From the cell containing the given text, extract its center point as (X, Y) coordinate. 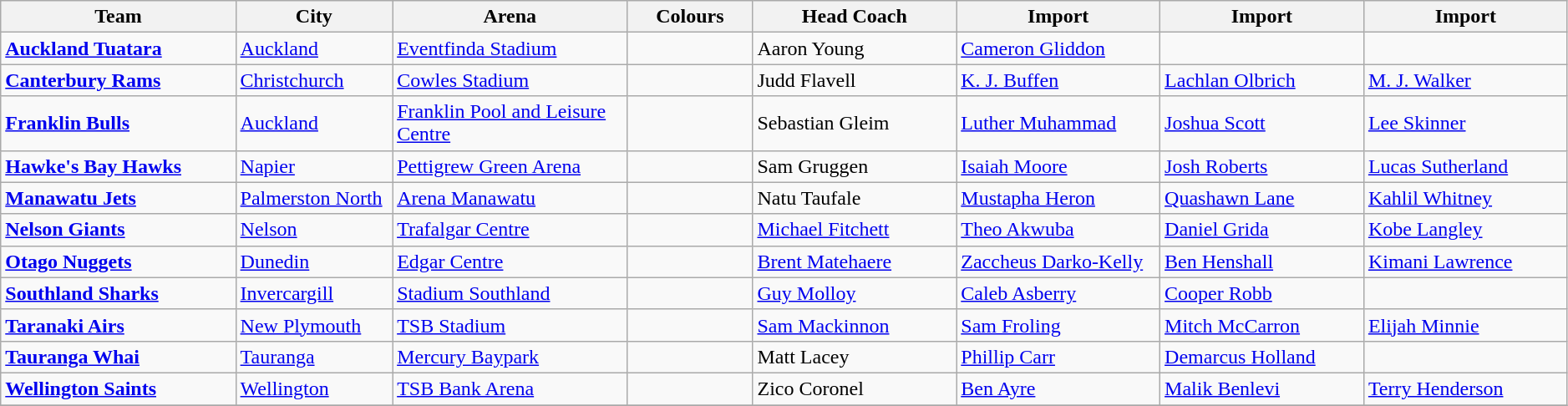
New Plymouth (314, 325)
Arena (510, 17)
Taranaki Airs (119, 325)
Tauranga Whai (119, 357)
Natu Taufale (855, 198)
Hawke's Bay Hawks (119, 166)
City (314, 17)
TSB Bank Arena (510, 388)
Dunedin (314, 261)
Franklin Pool and Leisure Centre (510, 124)
Matt Lacey (855, 357)
Wellington Saints (119, 388)
Luther Muhammad (1058, 124)
Eventfinda Stadium (510, 48)
Joshua Scott (1262, 124)
K. J. Buffen (1058, 80)
Colours (690, 17)
Caleb Asberry (1058, 293)
Lee Skinner (1465, 124)
Guy Molloy (855, 293)
Phillip Carr (1058, 357)
Wellington (314, 388)
Sam Mackinnon (855, 325)
Quashawn Lane (1262, 198)
Invercargill (314, 293)
Arena Manawatu (510, 198)
Kobe Langley (1465, 230)
Terry Henderson (1465, 388)
Tauranga (314, 357)
Daniel Grida (1262, 230)
Elijah Minnie (1465, 325)
Michael Fitchett (855, 230)
Judd Flavell (855, 80)
Aaron Young (855, 48)
Palmerston North (314, 198)
Sam Gruggen (855, 166)
Cooper Robb (1262, 293)
Napier (314, 166)
Ben Ayre (1058, 388)
Canterbury Rams (119, 80)
Demarcus Holland (1262, 357)
Josh Roberts (1262, 166)
Sam Froling (1058, 325)
Lachlan Olbrich (1262, 80)
Edgar Centre (510, 261)
Cowles Stadium (510, 80)
Team (119, 17)
Christchurch (314, 80)
Mustapha Heron (1058, 198)
Manawatu Jets (119, 198)
Malik Benlevi (1262, 388)
Kimani Lawrence (1465, 261)
Brent Matehaere (855, 261)
Zico Coronel (855, 388)
Otago Nuggets (119, 261)
Theo Akwuba (1058, 230)
Ben Henshall (1262, 261)
Auckland Tuatara (119, 48)
Cameron Gliddon (1058, 48)
Franklin Bulls (119, 124)
Mitch McCarron (1262, 325)
Kahlil Whitney (1465, 198)
Southland Sharks (119, 293)
Head Coach (855, 17)
Nelson Giants (119, 230)
Mercury Baypark (510, 357)
Sebastian Gleim (855, 124)
Zaccheus Darko-Kelly (1058, 261)
TSB Stadium (510, 325)
Isaiah Moore (1058, 166)
Trafalgar Centre (510, 230)
Nelson (314, 230)
Pettigrew Green Arena (510, 166)
Stadium Southland (510, 293)
M. J. Walker (1465, 80)
Lucas Sutherland (1465, 166)
